Search for the cell housing the specified text and yield its [X, Y] center coordinate. 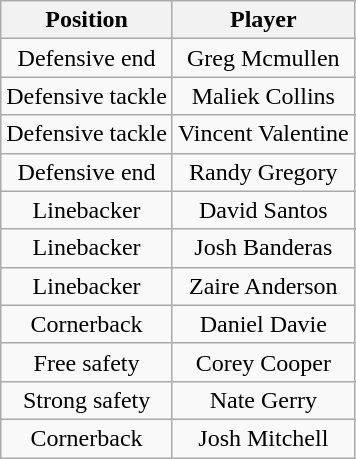
Strong safety [87, 400]
Player [263, 20]
Greg Mcmullen [263, 58]
Josh Mitchell [263, 438]
Corey Cooper [263, 362]
Zaire Anderson [263, 286]
David Santos [263, 210]
Nate Gerry [263, 400]
Daniel Davie [263, 324]
Position [87, 20]
Randy Gregory [263, 172]
Free safety [87, 362]
Maliek Collins [263, 96]
Vincent Valentine [263, 134]
Josh Banderas [263, 248]
